For the text-containing cell, return its midpoint in (X, Y) coordinate format. 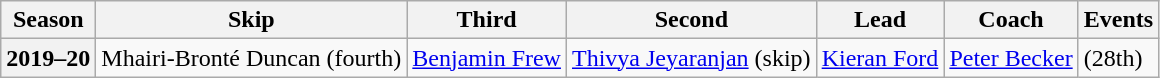
Season (48, 20)
Coach (1011, 20)
Lead (880, 20)
2019–20 (48, 58)
Second (691, 20)
Skip (252, 20)
(28th) (1118, 58)
Third (487, 20)
Benjamin Frew (487, 58)
Mhairi-Bronté Duncan (fourth) (252, 58)
Events (1118, 20)
Thivya Jeyaranjan (skip) (691, 58)
Peter Becker (1011, 58)
Kieran Ford (880, 58)
